Detect which cell encompasses the target text, then output its [X, Y] center coordinate. 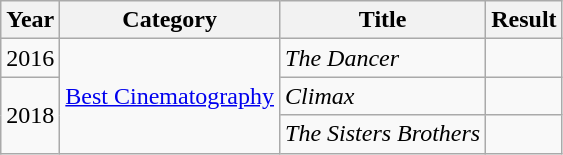
Year [30, 20]
Result [524, 20]
Category [170, 20]
The Sisters Brothers [383, 134]
2018 [30, 115]
2016 [30, 58]
Best Cinematography [170, 96]
Title [383, 20]
Climax [383, 96]
The Dancer [383, 58]
